Extract the [x, y] coordinate from the center of the cell holding the provided text.  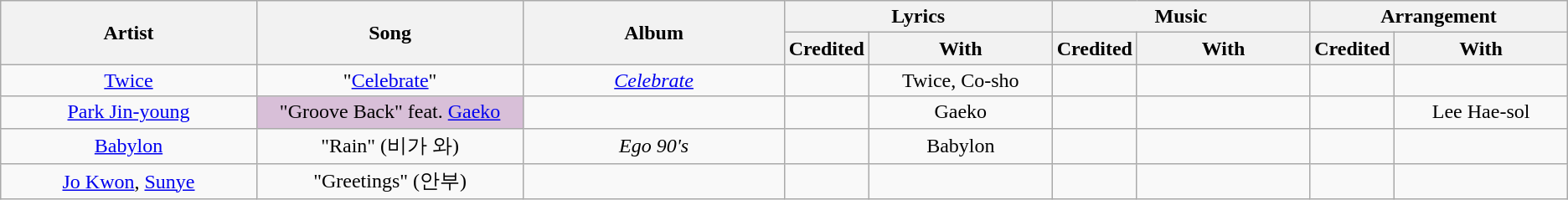
Ego 90's [653, 146]
Twice [129, 80]
Lee Hae-sol [1481, 112]
Celebrate [653, 80]
Park Jin-young [129, 112]
"Greetings" (안부) [390, 182]
Song [390, 33]
Lyrics [918, 17]
Artist [129, 33]
Arrangement [1439, 17]
Album [653, 33]
"Groove Back" feat. Gaeko [390, 112]
Jo Kwon, Sunye [129, 182]
Gaeko [960, 112]
Twice, Co-sho [960, 80]
"Rain" (비가 와) [390, 146]
Music [1181, 17]
"Celebrate" [390, 80]
